From the cell containing the given text, extract its center point as [x, y] coordinate. 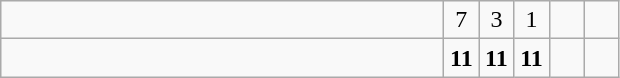
3 [496, 20]
1 [532, 20]
7 [462, 20]
